Capture the cell that displays the provided text and extract its [X, Y] central coordinate. 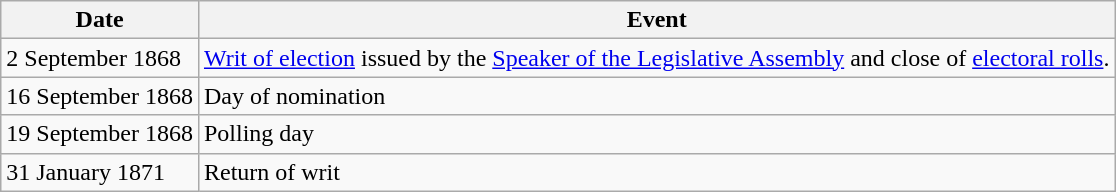
2 September 1868 [100, 58]
31 January 1871 [100, 172]
Return of writ [656, 172]
19 September 1868 [100, 134]
Date [100, 20]
Writ of election issued by the Speaker of the Legislative Assembly and close of electoral rolls. [656, 58]
16 September 1868 [100, 96]
Event [656, 20]
Polling day [656, 134]
Day of nomination [656, 96]
